Scan for the cell matching the given text and deliver its [x, y] coordinate at center. 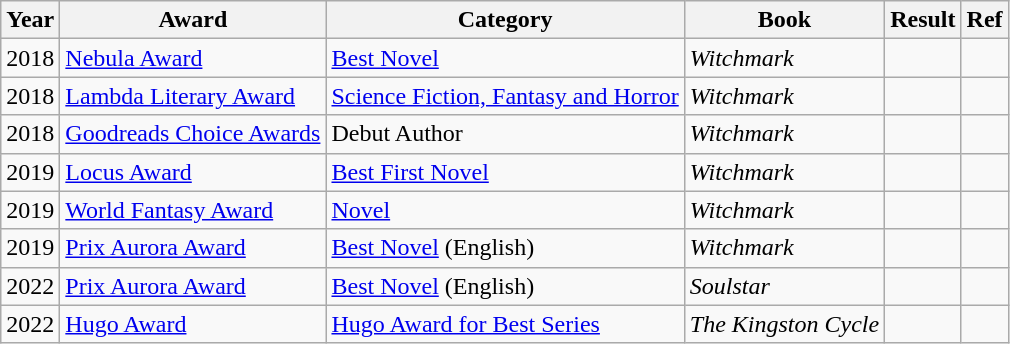
Nebula Award [193, 58]
The Kingston Cycle [784, 324]
Lambda Literary Award [193, 96]
Locus Award [193, 172]
World Fantasy Award [193, 210]
Best First Novel [505, 172]
Best Novel [505, 58]
Result [923, 20]
Hugo Award for Best Series [505, 324]
Year [30, 20]
Science Fiction, Fantasy and Horror [505, 96]
Category [505, 20]
Hugo Award [193, 324]
Debut Author [505, 134]
Ref [984, 20]
Novel [505, 210]
Book [784, 20]
Award [193, 20]
Goodreads Choice Awards [193, 134]
Soulstar [784, 286]
